Return the (X, Y) coordinate for the center point of the cell that contains the specified text.  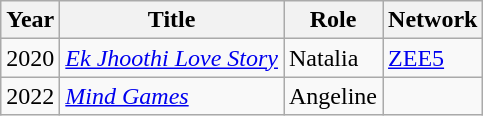
Title (172, 20)
Network (433, 20)
Mind Games (172, 96)
ZEE5 (433, 58)
Angeline (334, 96)
2020 (30, 58)
Role (334, 20)
Ek Jhoothi Love Story (172, 58)
2022 (30, 96)
Natalia (334, 58)
Year (30, 20)
